Return (X, Y) of the center of cell containing provided text 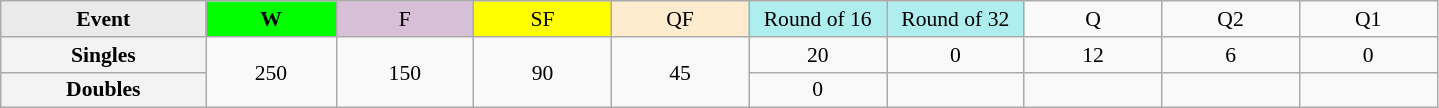
250 (271, 72)
SF (543, 19)
45 (680, 72)
F (405, 19)
Q (1093, 19)
QF (680, 19)
12 (1093, 55)
Doubles (104, 90)
20 (818, 55)
Event (104, 19)
W (271, 19)
150 (405, 72)
Round of 16 (818, 19)
90 (543, 72)
Q1 (1368, 19)
Q2 (1231, 19)
Singles (104, 55)
Round of 32 (955, 19)
6 (1231, 55)
